Find where the given text appears and provide that cell's center as [x, y] coordinate. 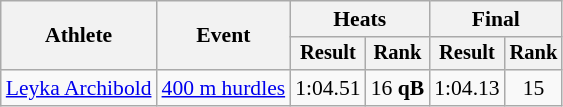
Final [496, 19]
1:04.51 [328, 88]
Leyka Archibold [79, 88]
Event [224, 36]
Athlete [79, 36]
1:04.13 [466, 88]
400 m hurdles [224, 88]
15 [534, 88]
Heats [360, 19]
16 qB [398, 88]
